Detect which cell encompasses the target text, then output its (x, y) center coordinate. 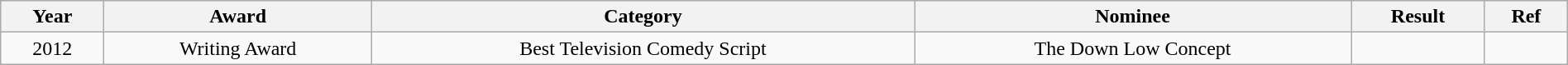
Writing Award (238, 48)
Best Television Comedy Script (643, 48)
Result (1418, 17)
Ref (1526, 17)
Nominee (1133, 17)
The Down Low Concept (1133, 48)
2012 (53, 48)
Year (53, 17)
Category (643, 17)
Award (238, 17)
